Capture the cell that displays the provided text and extract its (X, Y) central coordinate. 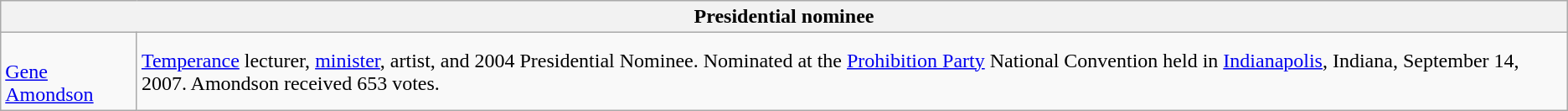
Gene Amondson (69, 71)
Presidential nominee (784, 17)
